Return the [x, y] coordinate for the center point of the cell that contains the specified text.  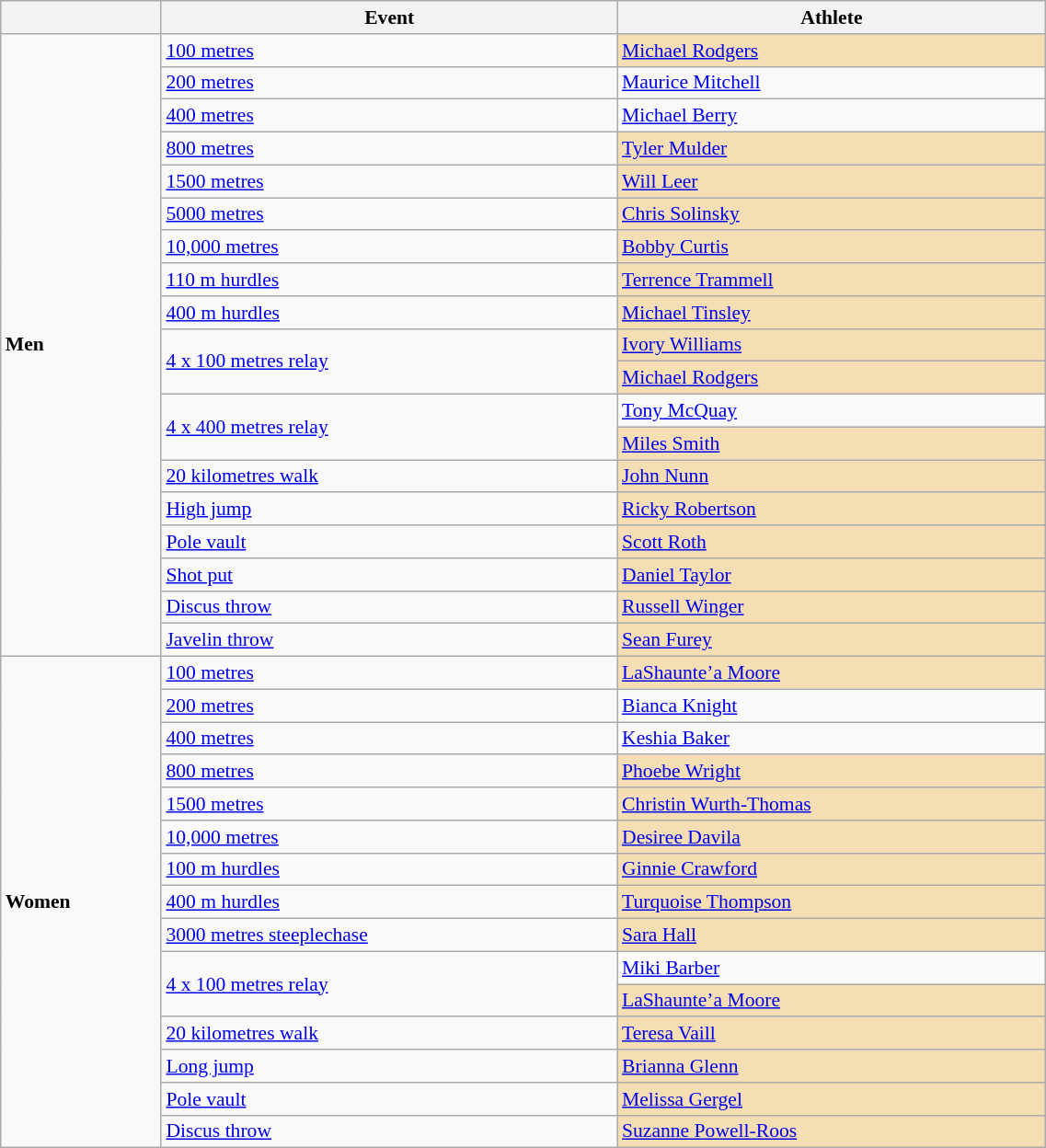
Long jump [389, 1066]
Melissa Gergel [832, 1099]
100 m hurdles [389, 869]
Miki Barber [832, 968]
Phoebe Wright [832, 772]
Bobby Curtis [832, 247]
Ginnie Crawford [832, 869]
Michael Berry [832, 116]
Ivory Williams [832, 345]
Scott Roth [832, 542]
Men [81, 346]
Turquoise Thompson [832, 902]
Chris Solinsky [832, 214]
Daniel Taylor [832, 575]
Ricky Robertson [832, 510]
Athlete [832, 17]
John Nunn [832, 476]
3000 metres steeplechase [389, 936]
Terrence Trammell [832, 280]
4 x 400 metres relay [389, 427]
Michael Tinsley [832, 313]
Sara Hall [832, 936]
Javelin throw [389, 640]
Russell Winger [832, 607]
Tony McQuay [832, 411]
110 m hurdles [389, 280]
5000 metres [389, 214]
Teresa Vaill [832, 1034]
Will Leer [832, 181]
Women [81, 902]
Bianca Knight [832, 706]
Maurice Mitchell [832, 83]
Keshia Baker [832, 739]
Desiree Davila [832, 837]
Tyler Mulder [832, 149]
Sean Furey [832, 640]
Miles Smith [832, 443]
Suzanne Powell-Roos [832, 1131]
Shot put [389, 575]
Event [389, 17]
Christin Wurth-Thomas [832, 804]
High jump [389, 510]
Brianna Glenn [832, 1066]
